Determine the (X, Y) coordinate at the center of the cell enclosing the given text.  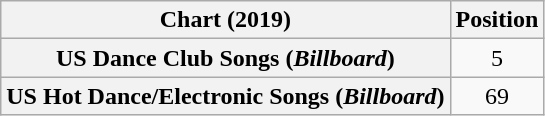
US Hot Dance/Electronic Songs (Billboard) (226, 96)
5 (497, 58)
Chart (2019) (226, 20)
Position (497, 20)
69 (497, 96)
US Dance Club Songs (Billboard) (226, 58)
